Capture the cell that displays the provided text and extract its (x, y) central coordinate. 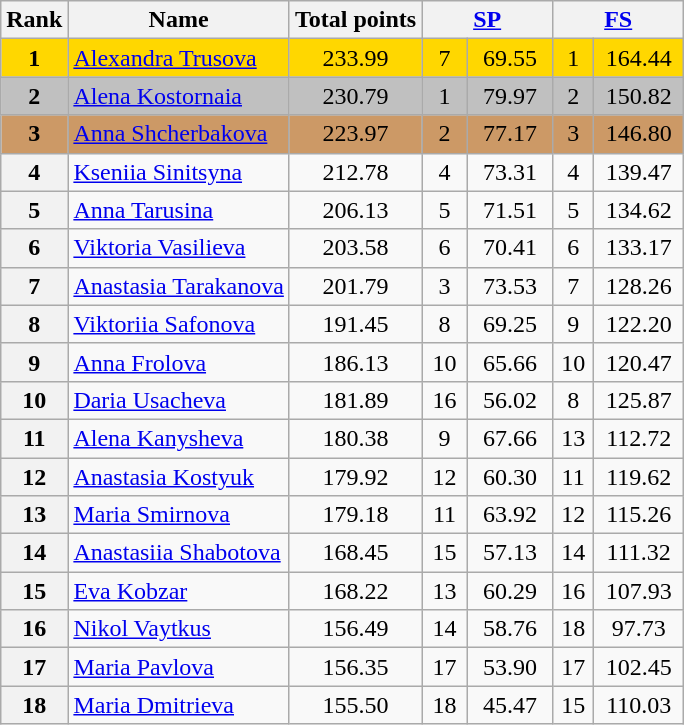
223.97 (355, 134)
Nikol Vaytkus (179, 629)
Eva Kobzar (179, 591)
230.79 (355, 96)
53.90 (510, 667)
77.17 (510, 134)
179.92 (355, 477)
65.66 (510, 362)
133.17 (639, 248)
67.66 (510, 438)
Rank (34, 20)
Viktoriia Safonova (179, 324)
60.29 (510, 591)
107.93 (639, 591)
57.13 (510, 553)
186.13 (355, 362)
Anastasia Kostyuk (179, 477)
73.53 (510, 286)
71.51 (510, 210)
150.82 (639, 96)
Anna Frolova (179, 362)
115.26 (639, 515)
63.92 (510, 515)
60.30 (510, 477)
122.20 (639, 324)
181.89 (355, 400)
233.99 (355, 58)
Alena Kanysheva (179, 438)
79.97 (510, 96)
56.02 (510, 400)
Maria Smirnova (179, 515)
Daria Usacheva (179, 400)
120.47 (639, 362)
97.73 (639, 629)
156.49 (355, 629)
212.78 (355, 172)
Kseniia Sinitsyna (179, 172)
146.80 (639, 134)
102.45 (639, 667)
203.58 (355, 248)
201.79 (355, 286)
179.18 (355, 515)
180.38 (355, 438)
69.25 (510, 324)
Viktoria Vasilieva (179, 248)
SP (488, 20)
128.26 (639, 286)
Anna Shcherbakova (179, 134)
125.87 (639, 400)
69.55 (510, 58)
110.03 (639, 705)
73.31 (510, 172)
112.72 (639, 438)
58.76 (510, 629)
Alena Kostornaia (179, 96)
156.35 (355, 667)
191.45 (355, 324)
155.50 (355, 705)
119.62 (639, 477)
Anna Tarusina (179, 210)
206.13 (355, 210)
Name (179, 20)
139.47 (639, 172)
70.41 (510, 248)
Maria Pavlova (179, 667)
Anastasiia Shabotova (179, 553)
Maria Dmitrieva (179, 705)
168.45 (355, 553)
164.44 (639, 58)
Anastasia Tarakanova (179, 286)
FS (618, 20)
Alexandra Trusova (179, 58)
168.22 (355, 591)
45.47 (510, 705)
111.32 (639, 553)
134.62 (639, 210)
Total points (355, 20)
